Search for the cell housing the specified text and yield its (X, Y) center coordinate. 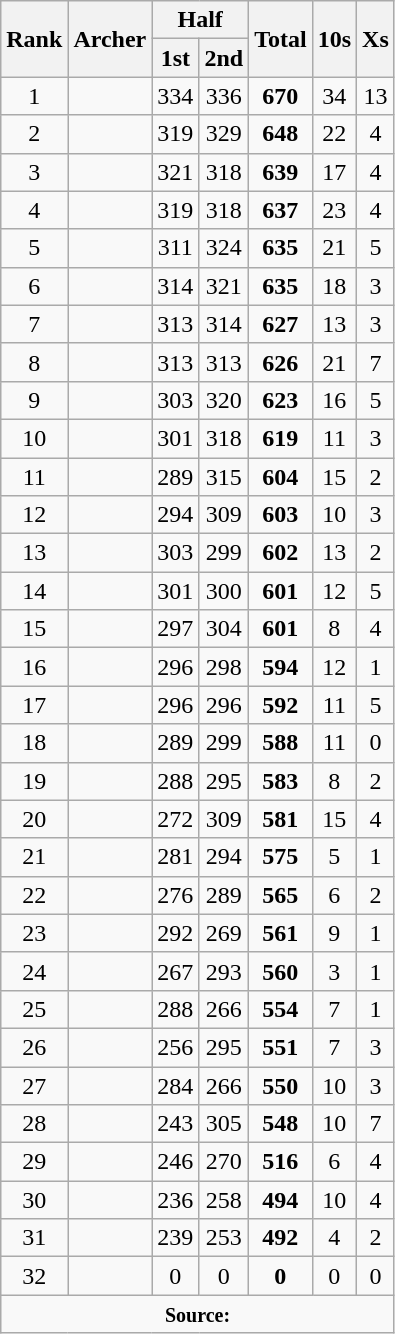
670 (281, 96)
2nd (224, 58)
29 (34, 1162)
256 (176, 1047)
26 (34, 1047)
19 (34, 781)
560 (281, 971)
292 (176, 933)
592 (281, 705)
20 (34, 819)
Rank (34, 39)
Half (200, 20)
305 (224, 1124)
276 (176, 895)
602 (281, 553)
554 (281, 1009)
324 (224, 248)
258 (224, 1200)
10s (334, 39)
25 (34, 1009)
627 (281, 324)
281 (176, 857)
284 (176, 1085)
561 (281, 933)
639 (281, 172)
1st (176, 58)
239 (176, 1238)
304 (224, 629)
623 (281, 400)
619 (281, 438)
300 (224, 591)
243 (176, 1124)
293 (224, 971)
315 (224, 477)
34 (334, 96)
Archer (110, 39)
24 (34, 971)
30 (34, 1200)
575 (281, 857)
269 (224, 933)
320 (224, 400)
494 (281, 1200)
581 (281, 819)
329 (224, 134)
31 (34, 1238)
565 (281, 895)
550 (281, 1085)
236 (176, 1200)
603 (281, 515)
583 (281, 781)
267 (176, 971)
Xs (376, 39)
311 (176, 248)
32 (34, 1276)
14 (34, 591)
588 (281, 743)
298 (224, 667)
548 (281, 1124)
253 (224, 1238)
297 (176, 629)
516 (281, 1162)
246 (176, 1162)
648 (281, 134)
637 (281, 210)
626 (281, 362)
270 (224, 1162)
492 (281, 1238)
336 (224, 96)
Total (281, 39)
28 (34, 1124)
604 (281, 477)
Source: (198, 1314)
272 (176, 819)
594 (281, 667)
551 (281, 1047)
334 (176, 96)
27 (34, 1085)
